From the cell containing the given text, extract its center point as [X, Y] coordinate. 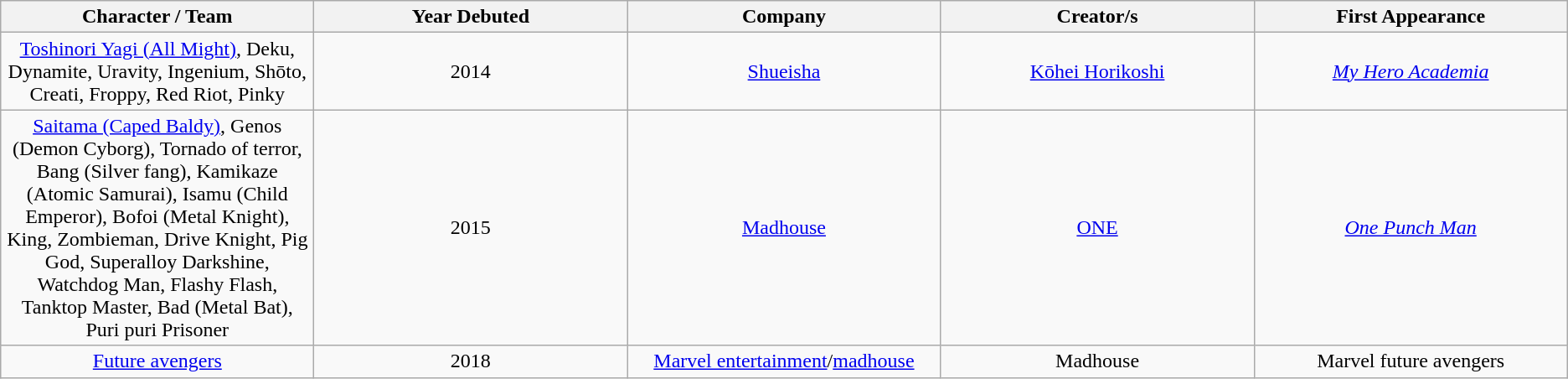
Shueisha [784, 71]
Marvel future avengers [1411, 361]
2018 [471, 361]
Company [784, 17]
ONE [1097, 228]
2015 [471, 228]
Kōhei Horikoshi [1097, 71]
First Appearance [1411, 17]
Creator/s [1097, 17]
Toshinori Yagi (All Might), Deku, Dynamite, Uravity, Ingenium, Shōto, Creati, Froppy, Red Riot, Pinky [157, 71]
My Hero Academia [1411, 71]
2014 [471, 71]
One Punch Man [1411, 228]
Character / Team [157, 17]
Year Debuted [471, 17]
Future avengers [157, 361]
Marvel entertainment/madhouse [784, 361]
